Locate the cell with the specified text and output its (x, y) center coordinate. 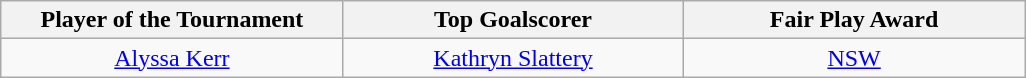
Player of the Tournament (172, 20)
Alyssa Kerr (172, 58)
Top Goalscorer (512, 20)
Kathryn Slattery (512, 58)
NSW (854, 58)
Fair Play Award (854, 20)
